Determine the [x, y] coordinate at the center of the cell enclosing the given text.  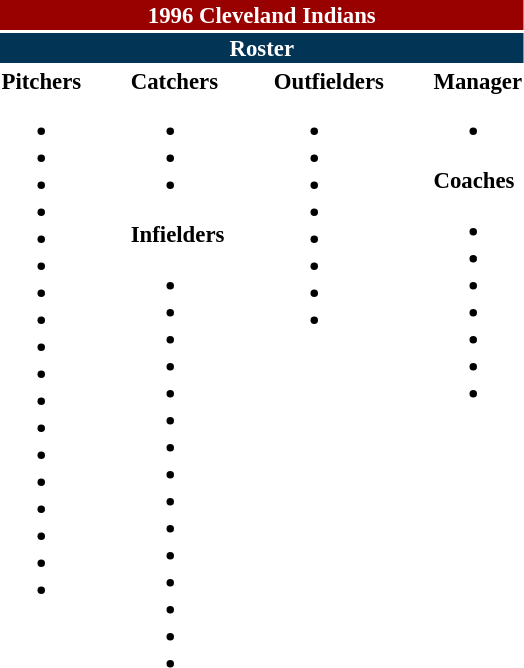
Roster [262, 48]
1996 Cleveland Indians [262, 15]
